Detect which cell encompasses the target text, then output its [X, Y] center coordinate. 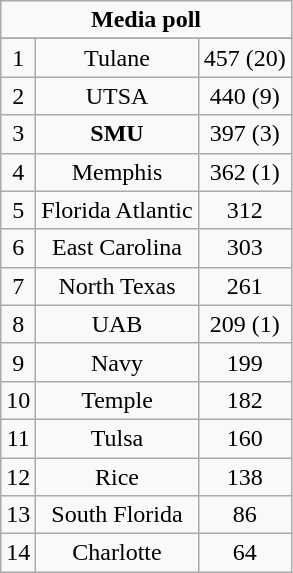
11 [18, 438]
3 [18, 134]
14 [18, 553]
UAB [117, 324]
Tulsa [117, 438]
138 [244, 477]
South Florida [117, 515]
East Carolina [117, 248]
1 [18, 58]
303 [244, 248]
Tulane [117, 58]
312 [244, 210]
397 (3) [244, 134]
209 (1) [244, 324]
7 [18, 286]
457 (20) [244, 58]
5 [18, 210]
261 [244, 286]
2 [18, 96]
199 [244, 362]
440 (9) [244, 96]
SMU [117, 134]
9 [18, 362]
Media poll [146, 20]
8 [18, 324]
Charlotte [117, 553]
160 [244, 438]
Rice [117, 477]
Navy [117, 362]
86 [244, 515]
4 [18, 172]
64 [244, 553]
10 [18, 400]
6 [18, 248]
North Texas [117, 286]
Florida Atlantic [117, 210]
12 [18, 477]
362 (1) [244, 172]
UTSA [117, 96]
13 [18, 515]
Temple [117, 400]
182 [244, 400]
Memphis [117, 172]
